Locate the cell with the specified text and output its [X, Y] center coordinate. 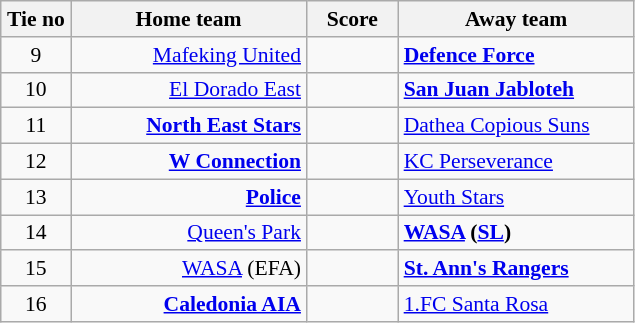
Youth Stars [516, 197]
14 [36, 233]
St. Ann's Rangers [516, 269]
Home team [188, 19]
Mafeking United [188, 55]
Defence Force [516, 55]
WASA (EFA) [188, 269]
Police [188, 197]
KC Perseverance [516, 162]
WASA (SL) [516, 233]
W Connection [188, 162]
12 [36, 162]
El Dorado East [188, 90]
1.FC Santa Rosa [516, 304]
San Juan Jabloteh [516, 90]
Tie no [36, 19]
Away team [516, 19]
11 [36, 126]
16 [36, 304]
15 [36, 269]
9 [36, 55]
Queen's Park [188, 233]
13 [36, 197]
10 [36, 90]
North East Stars [188, 126]
Dathea Copious Suns [516, 126]
Score [352, 19]
Caledonia AIA [188, 304]
